Extract the [X, Y] coordinate from the center of the cell holding the provided text.  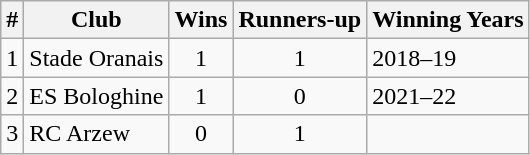
3 [12, 134]
2021–22 [448, 96]
Winning Years [448, 20]
# [12, 20]
Runners-up [300, 20]
Wins [201, 20]
ES Bologhine [96, 96]
Club [96, 20]
2 [12, 96]
RC Arzew [96, 134]
2018–19 [448, 58]
Stade Oranais [96, 58]
